Determine the (X, Y) coordinate at the center of the cell enclosing the given text.  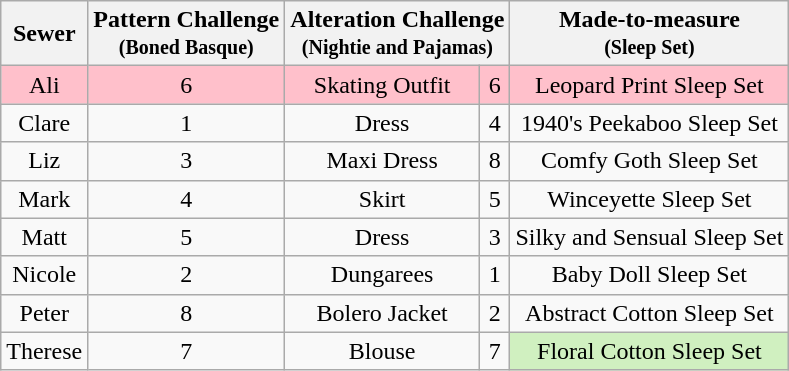
Ali (44, 85)
1940's Peekaboo Sleep Set (650, 123)
Skirt (382, 199)
Liz (44, 161)
Clare (44, 123)
Comfy Goth Sleep Set (650, 161)
Therese (44, 351)
Dungarees (382, 275)
Pattern Challenge(Boned Basque) (186, 34)
Abstract Cotton Sleep Set (650, 313)
Floral Cotton Sleep Set (650, 351)
Silky and Sensual Sleep Set (650, 237)
Maxi Dress (382, 161)
Matt (44, 237)
Nicole (44, 275)
Bolero Jacket (382, 313)
Winceyette Sleep Set (650, 199)
Blouse (382, 351)
Baby Doll Sleep Set (650, 275)
Mark (44, 199)
Skating Outfit (382, 85)
Made-to-measure(Sleep Set) (650, 34)
Alteration Challenge(Nightie and Pajamas) (398, 34)
Leopard Print Sleep Set (650, 85)
Peter (44, 313)
Sewer (44, 34)
